Identify which cell holds the provided text, then report its [x, y] central coordinate. 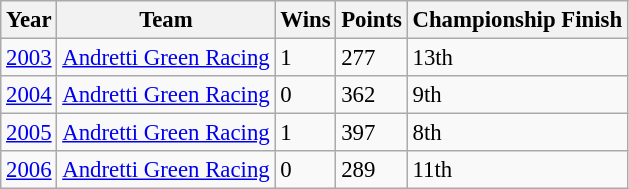
Year [29, 20]
8th [517, 133]
9th [517, 95]
362 [372, 95]
Championship Finish [517, 20]
11th [517, 170]
Wins [306, 20]
Team [166, 20]
13th [517, 58]
Points [372, 20]
277 [372, 58]
2006 [29, 170]
397 [372, 133]
2003 [29, 58]
2005 [29, 133]
289 [372, 170]
2004 [29, 95]
